Extract the [x, y] coordinate from the center of the cell holding the provided text.  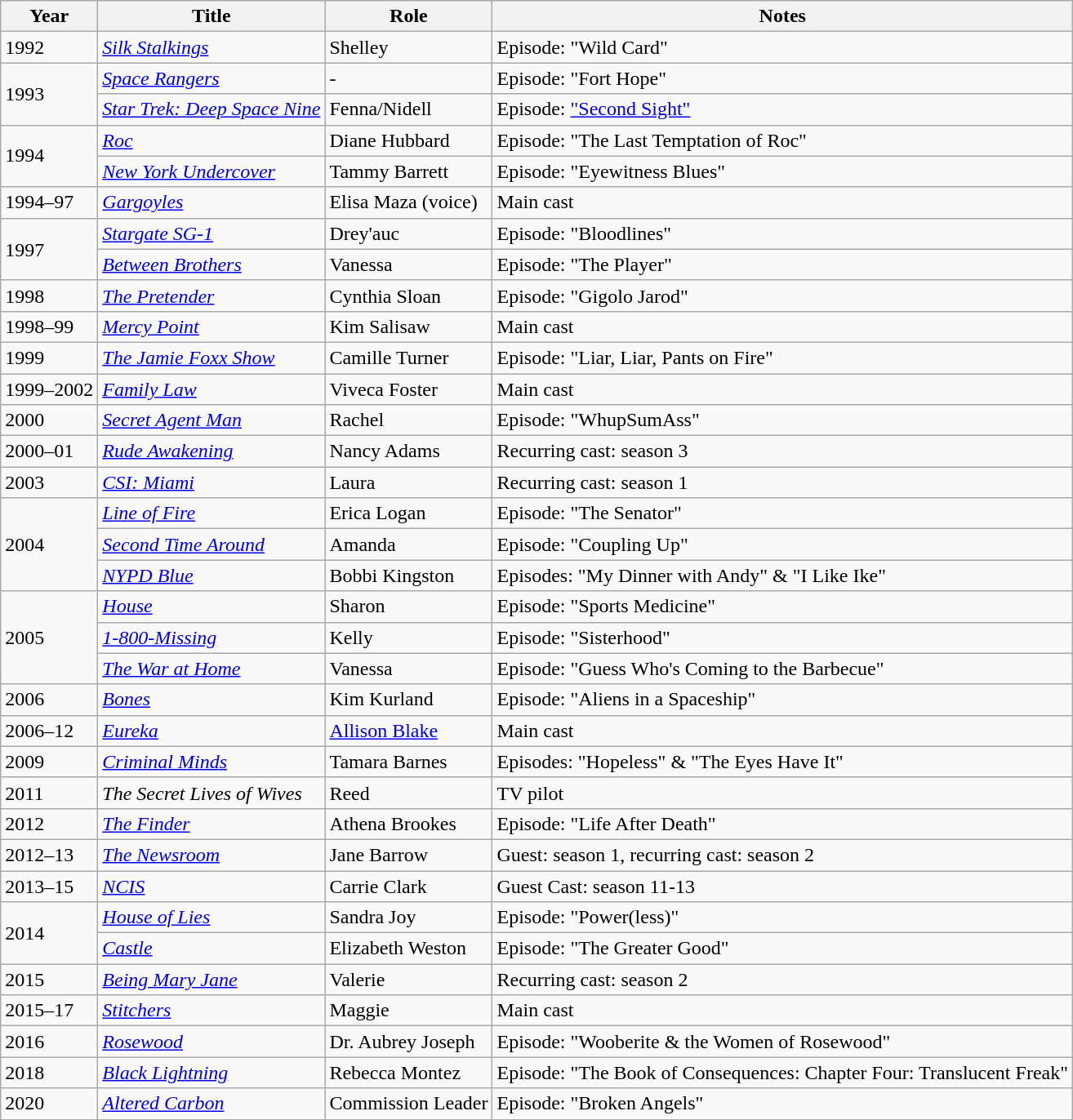
2000 [49, 420]
2003 [49, 482]
Allison Blake [408, 731]
Jane Barrow [408, 855]
Camille Turner [408, 358]
TV pilot [782, 793]
2012–13 [49, 855]
Episode: "Sports Medicine" [782, 607]
Between Brothers [211, 264]
Bobbi Kingston [408, 576]
Valerie [408, 980]
1994–97 [49, 202]
2018 [49, 1073]
2005 [49, 638]
2000–01 [49, 451]
Amanda [408, 544]
Episode: "The Greater Good" [782, 949]
Episode: "Wooberite & the Women of Rosewood" [782, 1042]
Year [49, 16]
Mercy Point [211, 327]
Episode: "Bloodlines" [782, 233]
CSI: Miami [211, 482]
Episode: "WhupSumAss" [782, 420]
Stitchers [211, 1011]
1994 [49, 156]
2011 [49, 793]
Fenna/Nidell [408, 109]
Diane Hubbard [408, 140]
Castle [211, 949]
Episode: "Guess Who's Coming to the Barbecue" [782, 669]
1999 [49, 358]
Episode: "Gigolo Jarod" [782, 296]
1993 [49, 94]
Episode: "The Player" [782, 264]
Recurring cast: season 3 [782, 451]
Episode: "The Senator" [782, 513]
Episode: "Liar, Liar, Pants on Fire" [782, 358]
NCIS [211, 886]
2004 [49, 544]
1998 [49, 296]
Rachel [408, 420]
Second Time Around [211, 544]
Elisa Maza (voice) [408, 202]
Guest: season 1, recurring cast: season 2 [782, 855]
Criminal Minds [211, 762]
Tammy Barrett [408, 171]
Nancy Adams [408, 451]
2015 [49, 980]
Rosewood [211, 1042]
Maggie [408, 1011]
1-800-Missing [211, 638]
Family Law [211, 389]
Tamara Barnes [408, 762]
Viveca Foster [408, 389]
House [211, 607]
Kim Kurland [408, 700]
Line of Fire [211, 513]
Drey'auc [408, 233]
Athena Brookes [408, 824]
2012 [49, 824]
Recurring cast: season 2 [782, 980]
Being Mary Jane [211, 980]
Rebecca Montez [408, 1073]
2016 [49, 1042]
Episode: "Aliens in a Spaceship" [782, 700]
The Pretender [211, 296]
The Jamie Foxx Show [211, 358]
Black Lightning [211, 1073]
1997 [49, 249]
Roc [211, 140]
Commission Leader [408, 1104]
Space Rangers [211, 78]
Role [408, 16]
Episode: "The Book of Consequences: Chapter Four: Translucent Freak" [782, 1073]
Eureka [211, 731]
Notes [782, 16]
Star Trek: Deep Space Nine [211, 109]
Silk Stalkings [211, 47]
Dr. Aubrey Joseph [408, 1042]
2013–15 [49, 886]
2014 [49, 933]
Laura [408, 482]
Secret Agent Man [211, 420]
Episode: "Power(less)" [782, 918]
Episode: "Wild Card" [782, 47]
Shelley [408, 47]
The Finder [211, 824]
Rude Awakening [211, 451]
House of Lies [211, 918]
1998–99 [49, 327]
NYPD Blue [211, 576]
2006–12 [49, 731]
Episodes: "Hopeless" & "The Eyes Have It" [782, 762]
Episode: "Eyewitness Blues" [782, 171]
Episode: "Fort Hope" [782, 78]
2020 [49, 1104]
Reed [408, 793]
Sharon [408, 607]
Bones [211, 700]
- [408, 78]
Episode: "Sisterhood" [782, 638]
Sandra Joy [408, 918]
New York Undercover [211, 171]
The War at Home [211, 669]
Kim Salisaw [408, 327]
Episodes: "My Dinner with Andy" & "I Like Ike" [782, 576]
Altered Carbon [211, 1104]
Carrie Clark [408, 886]
Episode: "The Last Temptation of Roc" [782, 140]
Guest Cast: season 11-13 [782, 886]
Title [211, 16]
Kelly [408, 638]
Recurring cast: season 1 [782, 482]
2009 [49, 762]
1999–2002 [49, 389]
Episode: "Coupling Up" [782, 544]
The Secret Lives of Wives [211, 793]
Elizabeth Weston [408, 949]
Stargate SG-1 [211, 233]
Gargoyles [211, 202]
2006 [49, 700]
Episode: "Second Sight" [782, 109]
1992 [49, 47]
Episode: "Broken Angels" [782, 1104]
2015–17 [49, 1011]
Episode: "Life After Death" [782, 824]
The Newsroom [211, 855]
Erica Logan [408, 513]
Cynthia Sloan [408, 296]
